Detect which cell encompasses the target text, then output its [x, y] center coordinate. 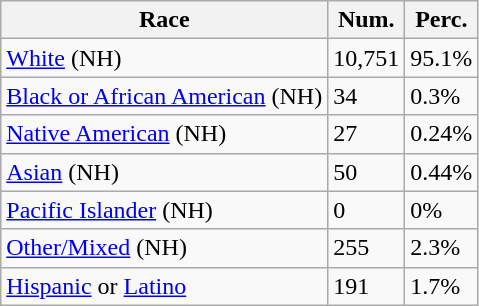
Other/Mixed (NH) [164, 248]
0.44% [442, 172]
50 [366, 172]
White (NH) [164, 58]
0.24% [442, 134]
10,751 [366, 58]
1.7% [442, 286]
2.3% [442, 248]
Black or African American (NH) [164, 96]
27 [366, 134]
191 [366, 286]
0% [442, 210]
Num. [366, 20]
255 [366, 248]
0.3% [442, 96]
Pacific Islander (NH) [164, 210]
Race [164, 20]
Perc. [442, 20]
Asian (NH) [164, 172]
0 [366, 210]
Native American (NH) [164, 134]
Hispanic or Latino [164, 286]
34 [366, 96]
95.1% [442, 58]
